Find where the given text appears and provide that cell's center as (X, Y) coordinate. 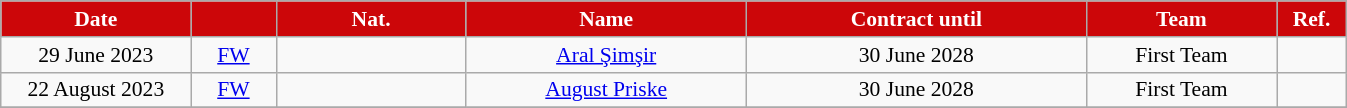
Team (1181, 19)
Nat. (371, 19)
Ref. (1311, 19)
Date (96, 19)
22 August 2023 (96, 90)
Name (606, 19)
29 June 2023 (96, 55)
Aral Şimşir (606, 55)
August Priske (606, 90)
Contract until (916, 19)
